Pinpoint the cell where the given text exists, returning its [X, Y] midpoint coordinate. 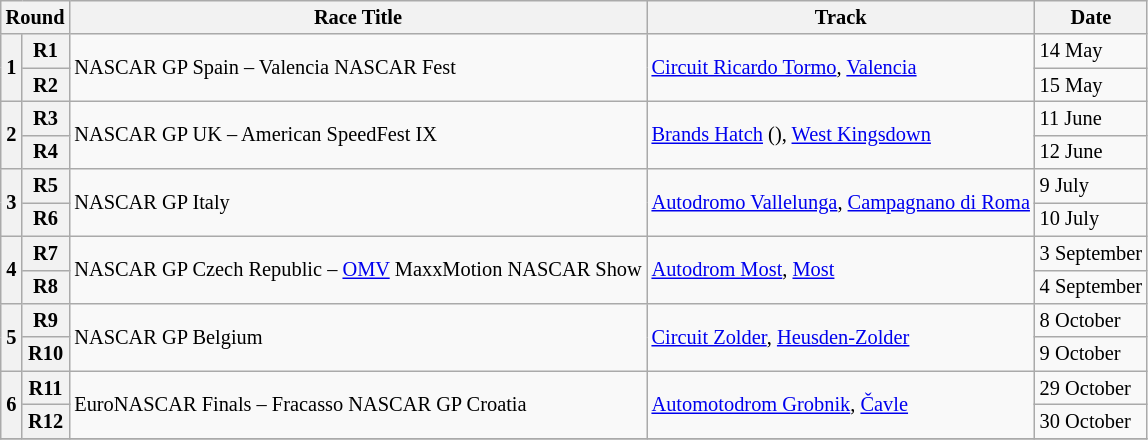
Autodrom Most, Most [841, 270]
NASCAR GP Belgium [358, 336]
R1 [46, 51]
10 July [1091, 219]
Race Title [358, 17]
14 May [1091, 51]
Circuit Ricardo Tormo, Valencia [841, 68]
R10 [46, 354]
Round [36, 17]
15 May [1091, 85]
R2 [46, 85]
R8 [46, 287]
NASCAR GP Czech Republic – OMV MaxxMotion NASCAR Show [358, 270]
NASCAR GP UK – American SpeedFest IX [358, 134]
11 June [1091, 118]
R5 [46, 186]
Autodromo Vallelunga, Campagnano di Roma [841, 202]
5 [12, 336]
9 July [1091, 186]
30 October [1091, 421]
4 [12, 270]
R3 [46, 118]
6 [12, 404]
Date [1091, 17]
4 September [1091, 287]
R4 [46, 152]
12 June [1091, 152]
R7 [46, 253]
R11 [46, 388]
1 [12, 68]
9 October [1091, 354]
EuroNASCAR Finals – Fracasso NASCAR GP Croatia [358, 404]
R9 [46, 320]
Automotodrom Grobnik, Čavle [841, 404]
NASCAR GP Spain – Valencia NASCAR Fest [358, 68]
Brands Hatch (), West Kingsdown [841, 134]
R12 [46, 421]
R6 [46, 219]
3 September [1091, 253]
NASCAR GP Italy [358, 202]
8 October [1091, 320]
3 [12, 202]
Track [841, 17]
29 October [1091, 388]
2 [12, 134]
Circuit Zolder, Heusden-Zolder [841, 336]
